Find where the given text appears and provide that cell's center as [X, Y] coordinate. 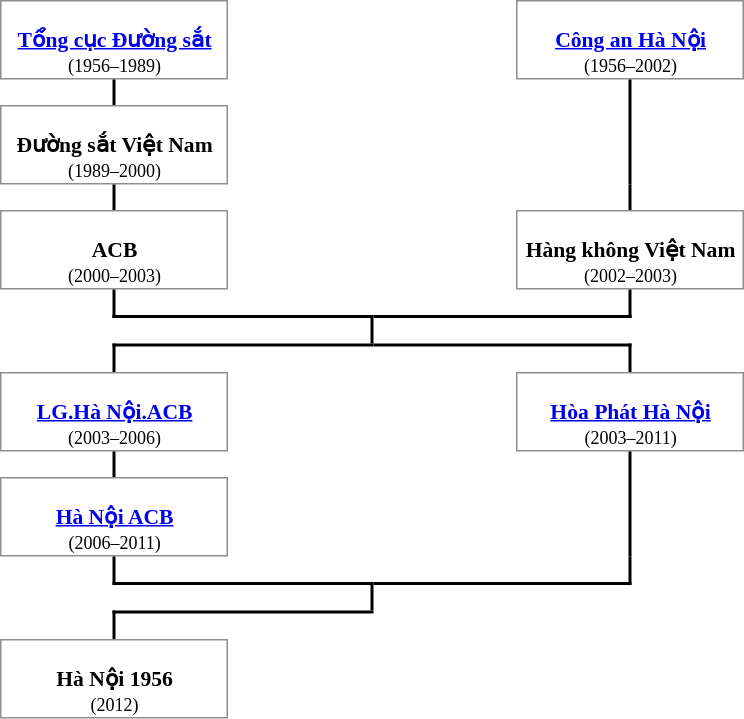
Đường sắt Việt Nam(1989–2000) [115, 145]
Hà Nội 1956(2012) [115, 679]
ACB(2000–2003) [115, 250]
LG.Hà Nội.ACB(2003–2006) [115, 412]
Tổng cục Đường sắt(1956–1989) [115, 40]
Hà Nội ACB(2006–2011) [115, 517]
